Return the [X, Y] coordinate for the center point of the cell that contains the specified text.  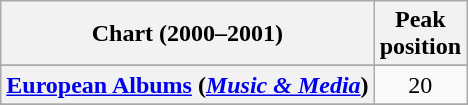
20 [420, 85]
Peakposition [420, 34]
Chart (2000–2001) [188, 34]
European Albums (Music & Media) [188, 85]
